Output the [X, Y] coordinate of the center of the cell containing the given text.  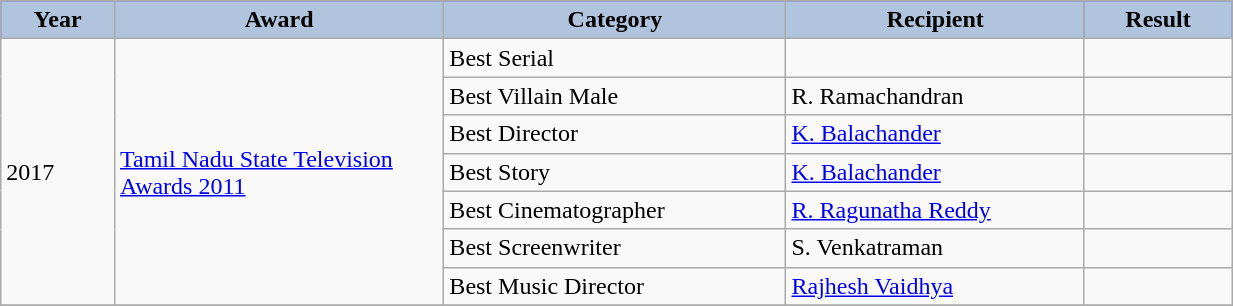
S. Venkatraman [935, 248]
Best Director [615, 134]
Best Story [615, 172]
Award [278, 20]
Year [58, 20]
Rajhesh Vaidhya [935, 286]
Recipient [935, 20]
Best Villain Male [615, 96]
Best Serial [615, 58]
R. Ramachandran [935, 96]
R. Ragunatha Reddy [935, 210]
2017 [58, 172]
Best Cinematographer [615, 210]
Category [615, 20]
Best Screenwriter [615, 248]
Result [1158, 20]
Best Music Director [615, 286]
Tamil Nadu State Television Awards 2011 [278, 172]
